Determine the [x, y] coordinate at the center of the cell enclosing the given text.  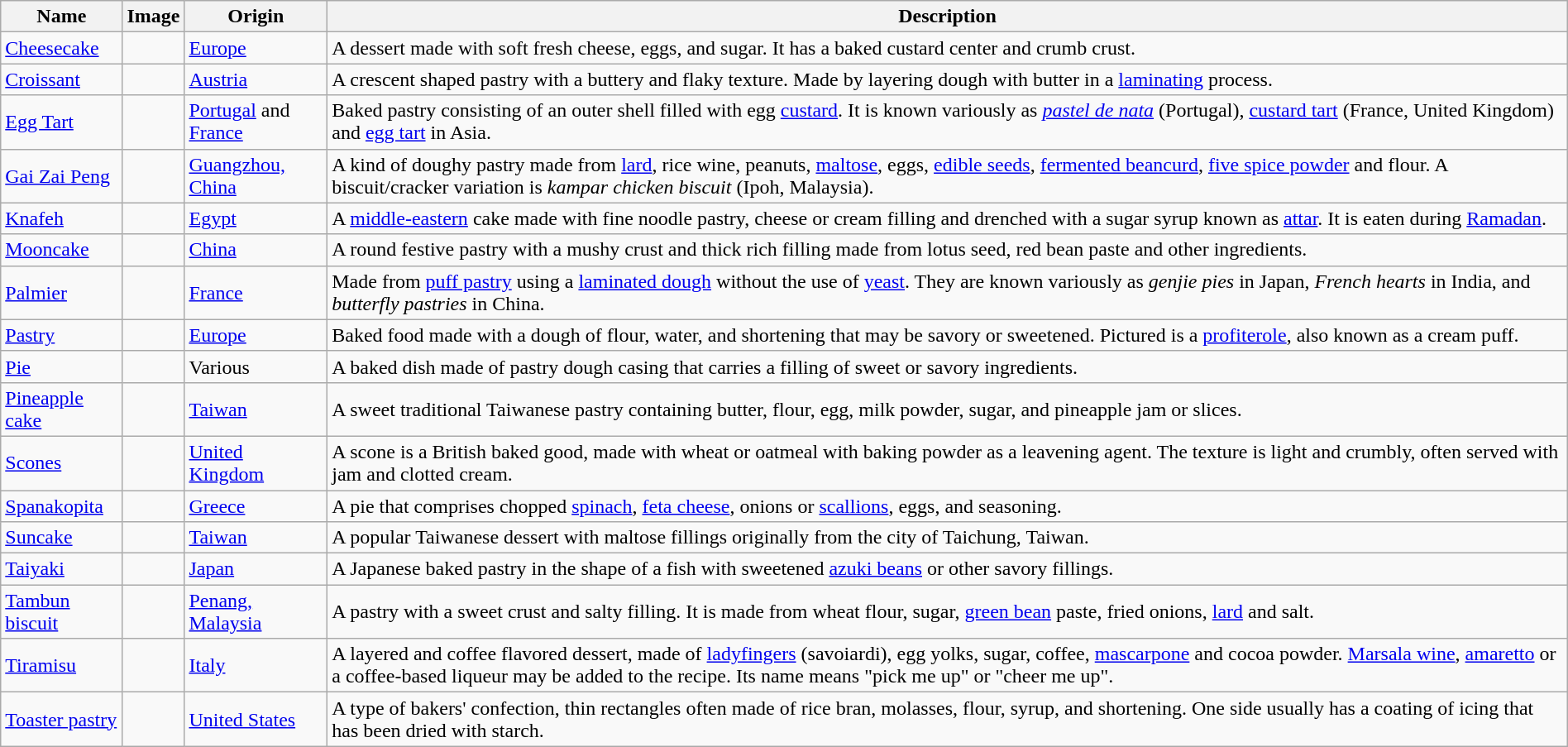
Mooncake [61, 250]
Toaster pastry [61, 720]
Portugal and France [256, 122]
Description [948, 17]
Tiramisu [61, 665]
A baked dish made of pastry dough casing that carries a filling of sweet or savory ingredients. [948, 366]
China [256, 250]
Italy [256, 665]
A round festive pastry with a mushy crust and thick rich filling made from lotus seed, red bean paste and other ingredients. [948, 250]
Egypt [256, 218]
Origin [256, 17]
Tambun biscuit [61, 612]
France [256, 293]
A pastry with a sweet crust and salty filling. It is made from wheat flour, sugar, green bean paste, fried onions, lard and salt. [948, 612]
Croissant [61, 79]
Austria [256, 79]
United Kingdom [256, 463]
Penang, Malaysia [256, 612]
Japan [256, 569]
Knafeh [61, 218]
Cheesecake [61, 48]
Spanakopita [61, 505]
Egg Tart [61, 122]
A popular Taiwanese dessert with maltose fillings originally from the city of Taichung, Taiwan. [948, 538]
Pie [61, 366]
Name [61, 17]
Pastry [61, 335]
A sweet traditional Taiwanese pastry containing butter, flour, egg, milk powder, sugar, and pineapple jam or slices. [948, 409]
Scones [61, 463]
Pineapple cake [61, 409]
Palmier [61, 293]
A pie that comprises chopped spinach, feta cheese, onions or scallions, eggs, and seasoning. [948, 505]
Guangzhou, China [256, 175]
Taiyaki [61, 569]
Various [256, 366]
Image [154, 17]
A dessert made with soft fresh cheese, eggs, and sugar. It has a baked custard center and crumb crust. [948, 48]
Suncake [61, 538]
Greece [256, 505]
United States [256, 720]
Baked food made with a dough of flour, water, and shortening that may be savory or sweetened. Pictured is a profiterole, also known as a cream puff. [948, 335]
A Japanese baked pastry in the shape of a fish with sweetened azuki beans or other savory fillings. [948, 569]
Gai Zai Peng [61, 175]
A crescent shaped pastry with a buttery and flaky texture. Made by layering dough with butter in a laminating process. [948, 79]
